Locate the cell with the specified text and output its [X, Y] center coordinate. 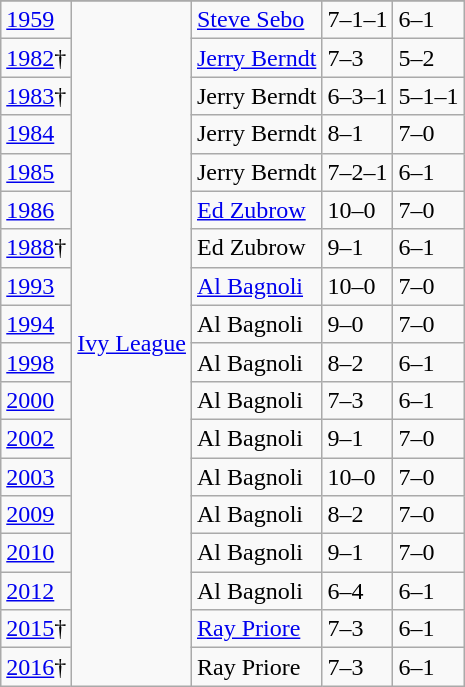
2010 [36, 553]
1982† [36, 58]
1986 [36, 210]
2000 [36, 400]
6–3–1 [358, 96]
1994 [36, 324]
1983† [36, 96]
5–2 [428, 58]
1984 [36, 134]
1985 [36, 172]
9–0 [358, 324]
Ivy League [132, 344]
2009 [36, 515]
1993 [36, 286]
8–1 [358, 134]
2012 [36, 591]
5–1–1 [428, 96]
1988† [36, 248]
2016† [36, 667]
7–2–1 [358, 172]
1959 [36, 20]
2003 [36, 477]
7–1–1 [358, 20]
Steve Sebo [256, 20]
1998 [36, 362]
6–4 [358, 591]
2015† [36, 629]
2002 [36, 438]
